Provide the (x, y) coordinate of the cell's center where the given text is located.  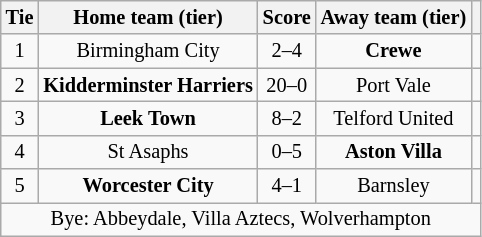
8–2 (287, 118)
Leek Town (148, 118)
3 (20, 118)
Aston Villa (394, 152)
20–0 (287, 85)
1 (20, 51)
Crewe (394, 51)
Birmingham City (148, 51)
0–5 (287, 152)
Home team (tier) (148, 17)
Barnsley (394, 186)
Bye: Abbeydale, Villa Aztecs, Wolverhampton (241, 219)
Telford United (394, 118)
Port Vale (394, 85)
St Asaphs (148, 152)
5 (20, 186)
4 (20, 152)
4–1 (287, 186)
2–4 (287, 51)
Worcester City (148, 186)
Score (287, 17)
2 (20, 85)
Tie (20, 17)
Kidderminster Harriers (148, 85)
Away team (tier) (394, 17)
